For the text-containing cell, return its midpoint in (x, y) coordinate format. 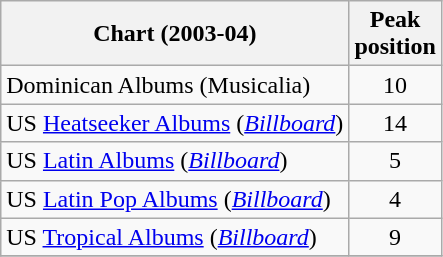
5 (395, 161)
US Heatseeker Albums (Billboard) (175, 123)
Dominican Albums (Musicalia) (175, 85)
Chart (2003-04) (175, 34)
US Latin Pop Albums (Billboard) (175, 199)
US Latin Albums (Billboard) (175, 161)
4 (395, 199)
10 (395, 85)
Peakposition (395, 34)
14 (395, 123)
US Tropical Albums (Billboard) (175, 237)
9 (395, 237)
